Return (x, y) of the center of cell containing provided text 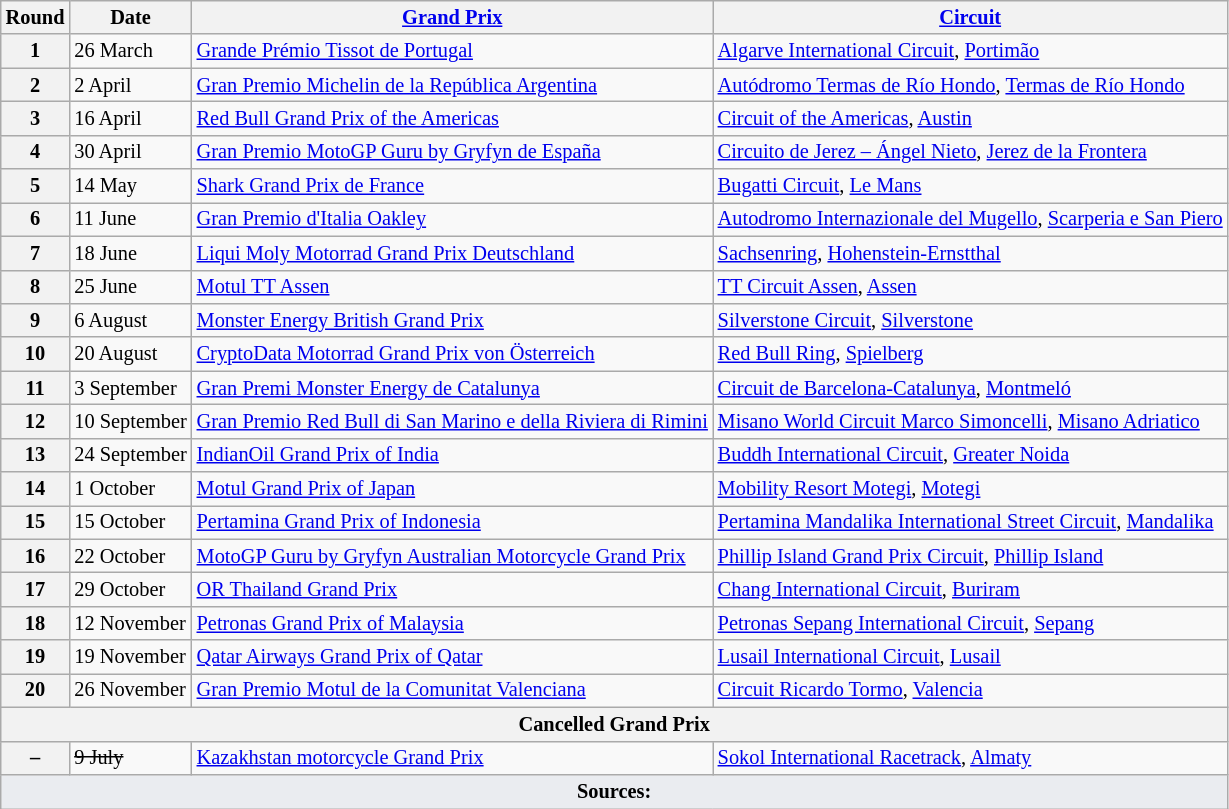
2 (36, 85)
Date (130, 17)
Gran Premio Motul de la Comunitat Valenciana (452, 690)
14 May (130, 186)
Cancelled Grand Prix (614, 724)
15 October (130, 522)
11 June (130, 219)
22 October (130, 556)
10 September (130, 421)
Grande Prémio Tissot de Portugal (452, 51)
1 October (130, 489)
Chang International Circuit, Buriram (970, 589)
Motul Grand Prix of Japan (452, 489)
12 November (130, 623)
Circuito de Jerez – Ángel Nieto, Jerez de la Frontera (970, 152)
– (36, 758)
Motul TT Assen (452, 287)
10 (36, 354)
3 (36, 118)
Petronas Sepang International Circuit, Sepang (970, 623)
30 April (130, 152)
18 June (130, 253)
17 (36, 589)
20 (36, 690)
4 (36, 152)
26 November (130, 690)
Gran Premio MotoGP Guru by Gryfyn de España (452, 152)
Autodromo Internazionale del Mugello, Scarperia e San Piero (970, 219)
14 (36, 489)
Sources: (614, 791)
25 June (130, 287)
9 (36, 320)
6 (36, 219)
Round (36, 17)
Mobility Resort Motegi, Motegi (970, 489)
Liqui Moly Motorrad Grand Prix Deutschland (452, 253)
29 October (130, 589)
MotoGP Guru by Gryfyn Australian Motorcycle Grand Prix (452, 556)
Qatar Airways Grand Prix of Qatar (452, 657)
Red Bull Grand Prix of the Americas (452, 118)
20 August (130, 354)
Circuit Ricardo Tormo, Valencia (970, 690)
26 March (130, 51)
13 (36, 455)
Gran Premio d'Italia Oakley (452, 219)
Buddh International Circuit, Greater Noida (970, 455)
Phillip Island Grand Prix Circuit, Phillip Island (970, 556)
Red Bull Ring, Spielberg (970, 354)
Gran Premi Monster Energy de Catalunya (452, 388)
TT Circuit Assen, Assen (970, 287)
Monster Energy British Grand Prix (452, 320)
3 September (130, 388)
9 July (130, 758)
6 August (130, 320)
Bugatti Circuit, Le Mans (970, 186)
11 (36, 388)
Misano World Circuit Marco Simoncelli, Misano Adriatico (970, 421)
24 September (130, 455)
Circuit de Barcelona-Catalunya, Montmeló (970, 388)
5 (36, 186)
Circuit (970, 17)
Petronas Grand Prix of Malaysia (452, 623)
Gran Premio Red Bull di San Marino e della Riviera di Rimini (452, 421)
Sachsenring, Hohenstein-Ernstthal (970, 253)
Algarve International Circuit, Portimão (970, 51)
18 (36, 623)
1 (36, 51)
Sokol International Racetrack, Almaty (970, 758)
Pertamina Grand Prix of Indonesia (452, 522)
16 (36, 556)
15 (36, 522)
8 (36, 287)
IndianOil Grand Prix of India (452, 455)
16 April (130, 118)
Autódromo Termas de Río Hondo, Termas de Río Hondo (970, 85)
19 November (130, 657)
19 (36, 657)
Silverstone Circuit, Silverstone (970, 320)
Lusail International Circuit, Lusail (970, 657)
Shark Grand Prix de France (452, 186)
OR Thailand Grand Prix (452, 589)
Pertamina Mandalika International Street Circuit, Mandalika (970, 522)
Gran Premio Michelin de la República Argentina (452, 85)
7 (36, 253)
2 April (130, 85)
Kazakhstan motorcycle Grand Prix (452, 758)
CryptoData Motorrad Grand Prix von Österreich (452, 354)
Circuit of the Americas, Austin (970, 118)
Grand Prix (452, 17)
12 (36, 421)
